Find where the given text appears and provide that cell's center as (X, Y) coordinate. 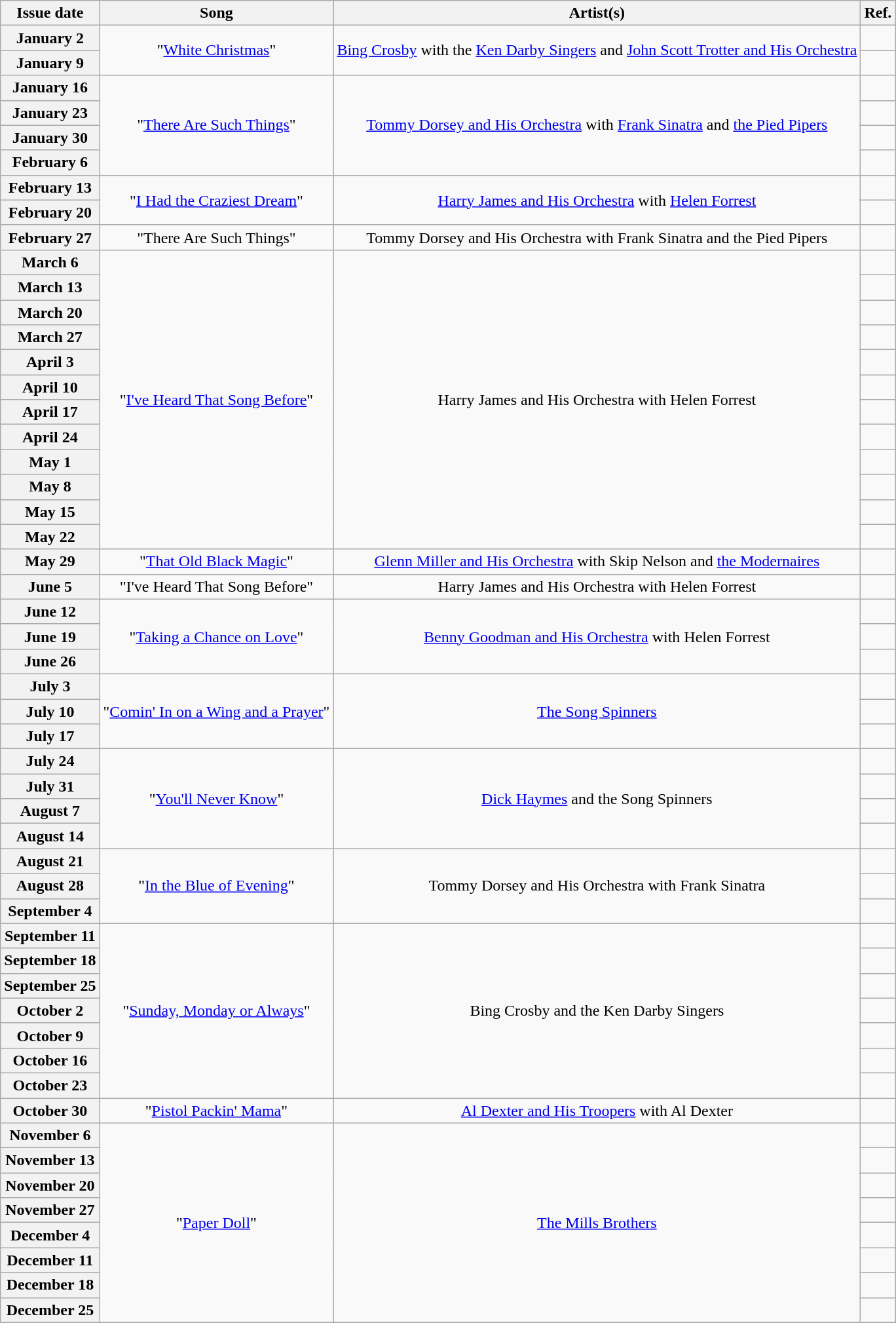
"Taking a Chance on Love" (216, 636)
June 5 (50, 586)
October 2 (50, 1010)
"White Christmas" (216, 50)
May 8 (50, 487)
October 9 (50, 1035)
February 6 (50, 163)
March 20 (50, 313)
Bing Crosby and the Ken Darby Singers (597, 1010)
The Mills Brothers (597, 1223)
July 31 (50, 786)
May 15 (50, 512)
Glenn Miller and His Orchestra with Skip Nelson and the Modernaires (597, 562)
"Sunday, Monday or Always" (216, 1010)
October 30 (50, 1111)
"Comin' In on a Wing and a Prayer" (216, 711)
June 26 (50, 661)
November 6 (50, 1136)
April 10 (50, 387)
November 20 (50, 1185)
September 25 (50, 986)
The Song Spinners (597, 711)
September 18 (50, 961)
"Pistol Packin' Mama" (216, 1111)
May 1 (50, 462)
September 4 (50, 911)
Al Dexter and His Troopers with Al Dexter (597, 1111)
July 3 (50, 686)
July 24 (50, 761)
August 14 (50, 836)
Benny Goodman and His Orchestra with Helen Forrest (597, 636)
April 3 (50, 362)
April 17 (50, 412)
May 22 (50, 537)
August 21 (50, 861)
"In the Blue of Evening" (216, 886)
June 19 (50, 636)
"You'll Never Know" (216, 799)
September 11 (50, 936)
January 23 (50, 113)
February 20 (50, 212)
November 13 (50, 1160)
March 27 (50, 337)
"That Old Black Magic" (216, 562)
July 17 (50, 737)
Artist(s) (597, 13)
July 10 (50, 711)
December 11 (50, 1260)
"Paper Doll" (216, 1223)
April 24 (50, 437)
August 28 (50, 886)
December 4 (50, 1235)
June 12 (50, 611)
Dick Haymes and the Song Spinners (597, 799)
November 27 (50, 1210)
"I Had the Craziest Dream" (216, 200)
August 7 (50, 811)
Ref. (878, 13)
Song (216, 13)
October 23 (50, 1085)
March 13 (50, 287)
Tommy Dorsey and His Orchestra with Frank Sinatra (597, 886)
January 30 (50, 138)
February 27 (50, 237)
October 16 (50, 1060)
Bing Crosby with the Ken Darby Singers and John Scott Trotter and His Orchestra (597, 50)
December 18 (50, 1285)
March 6 (50, 262)
February 13 (50, 187)
January 2 (50, 38)
Issue date (50, 13)
May 29 (50, 562)
December 25 (50, 1310)
January 16 (50, 88)
January 9 (50, 63)
